Extract the [X, Y] coordinate from the center of the cell holding the provided text.  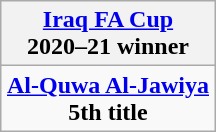
Iraq FA Cup2020–21 winner [108, 34]
Al-Quwa Al-Jawiya5th title [108, 98]
